Find where the given text appears and provide that cell's center as [X, Y] coordinate. 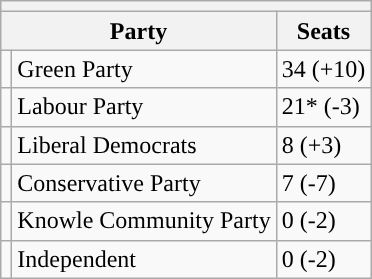
Conservative Party [144, 183]
7 (-7) [324, 183]
Seats [324, 31]
8 (+3) [324, 145]
34 (+10) [324, 69]
Labour Party [144, 107]
Knowle Community Party [144, 221]
Liberal Democrats [144, 145]
Party [138, 31]
21* (-3) [324, 107]
Independent [144, 259]
Green Party [144, 69]
